From the cell containing the given text, extract its center point as [X, Y] coordinate. 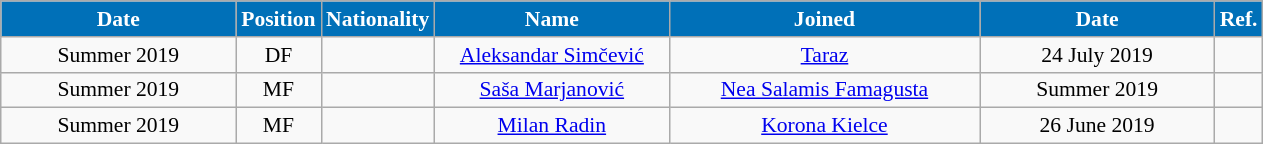
Nea Salamis Famagusta [824, 90]
Taraz [824, 55]
Ref. [1239, 19]
26 June 2019 [1098, 126]
Aleksandar Simčević [552, 55]
Korona Kielce [824, 126]
Saša Marjanović [552, 90]
Joined [824, 19]
Milan Radin [552, 126]
DF [278, 55]
Position [278, 19]
24 July 2019 [1098, 55]
Nationality [378, 19]
Name [552, 19]
